Return [X, Y] of the center of cell containing provided text 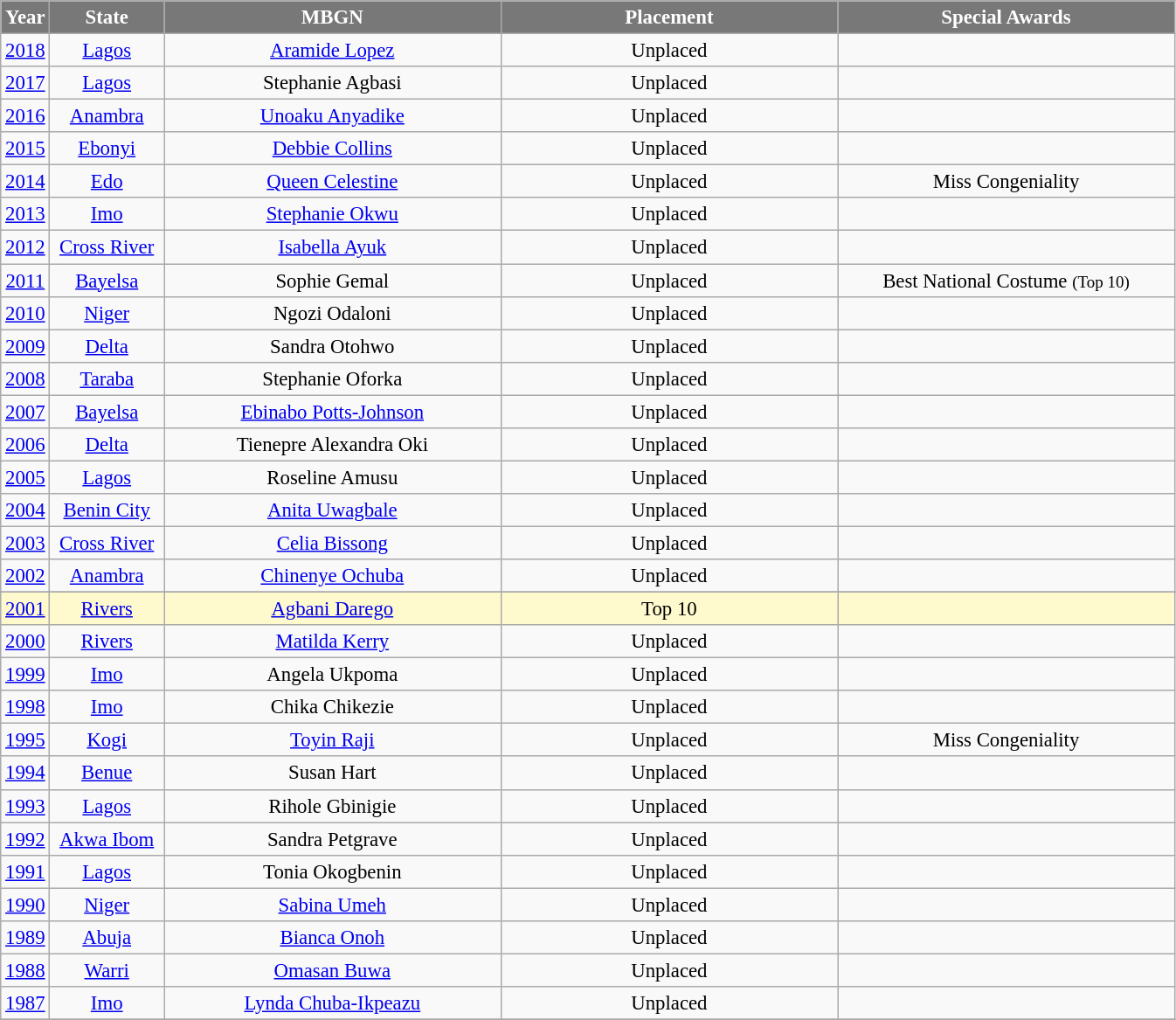
Aramide Lopez [333, 51]
1995 [25, 740]
Benue [107, 774]
1993 [25, 806]
1991 [25, 871]
Year [25, 17]
Sabina Umeh [333, 905]
2006 [25, 445]
MBGN [333, 17]
Warri [107, 970]
Stephanie Okwu [333, 214]
2008 [25, 378]
1988 [25, 970]
Top 10 [669, 609]
Benin City [107, 510]
2014 [25, 182]
2018 [25, 51]
Kogi [107, 740]
Agbani Darego [333, 609]
2000 [25, 642]
Rihole Gbinigie [333, 806]
1999 [25, 675]
Abuja [107, 938]
1992 [25, 839]
Chika Chikezie [333, 707]
Unoaku Anyadike [333, 116]
2005 [25, 477]
Akwa Ibom [107, 839]
Debbie Collins [333, 149]
Placement [669, 17]
Lynda Chuba-Ikpeazu [333, 1003]
Angela Ukpoma [333, 675]
Sophie Gemal [333, 281]
Taraba [107, 378]
1994 [25, 774]
2004 [25, 510]
Ebonyi [107, 149]
Tonia Okogbenin [333, 871]
2010 [25, 313]
2002 [25, 576]
Roseline Amusu [333, 477]
2009 [25, 346]
1990 [25, 905]
State [107, 17]
Bianca Onoh [333, 938]
2016 [25, 116]
Susan Hart [333, 774]
2015 [25, 149]
1987 [25, 1003]
2007 [25, 412]
Sandra Otohwo [333, 346]
Edo [107, 182]
2013 [25, 214]
Queen Celestine [333, 182]
Special Awards [1007, 17]
Toyin Raji [333, 740]
Sandra Petgrave [333, 839]
Matilda Kerry [333, 642]
Ebinabo Potts-Johnson [333, 412]
Celia Bissong [333, 543]
Omasan Buwa [333, 970]
1989 [25, 938]
Chinenye Ochuba [333, 576]
Stephanie Oforka [333, 378]
2012 [25, 247]
2011 [25, 281]
2003 [25, 543]
Best National Costume (Top 10) [1007, 281]
2017 [25, 83]
2001 [25, 609]
Isabella Ayuk [333, 247]
1998 [25, 707]
Ngozi Odaloni [333, 313]
Tienepre Alexandra Oki [333, 445]
Anita Uwagbale [333, 510]
Stephanie Agbasi [333, 83]
